Locate the cell with the specified text and output its [x, y] center coordinate. 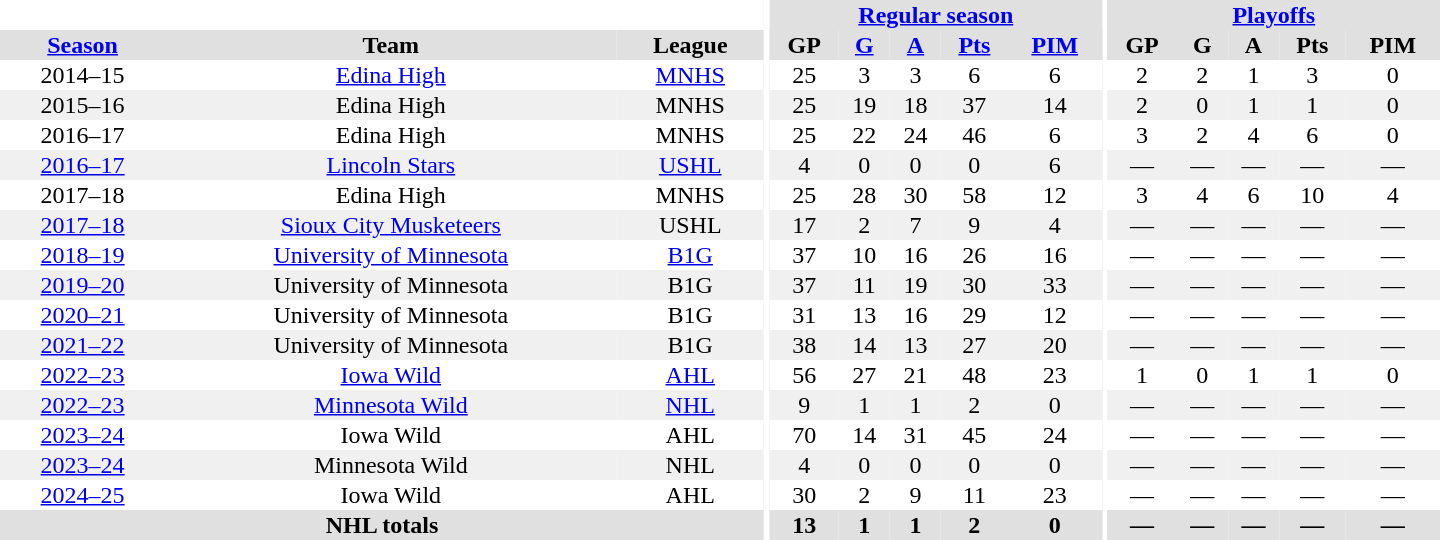
56 [804, 375]
NHL totals [382, 525]
Playoffs [1274, 15]
17 [804, 225]
2024–25 [82, 495]
Team [390, 45]
33 [1055, 285]
45 [974, 435]
48 [974, 375]
Lincoln Stars [390, 165]
28 [864, 195]
26 [974, 255]
2019–20 [82, 285]
38 [804, 345]
21 [916, 375]
Season [82, 45]
46 [974, 135]
18 [916, 105]
2015–16 [82, 105]
League [690, 45]
20 [1055, 345]
2014–15 [82, 75]
2020–21 [82, 315]
70 [804, 435]
29 [974, 315]
Regular season [936, 15]
58 [974, 195]
2021–22 [82, 345]
Sioux City Musketeers [390, 225]
7 [916, 225]
2018–19 [82, 255]
22 [864, 135]
